For the text-containing cell, return its midpoint in (x, y) coordinate format. 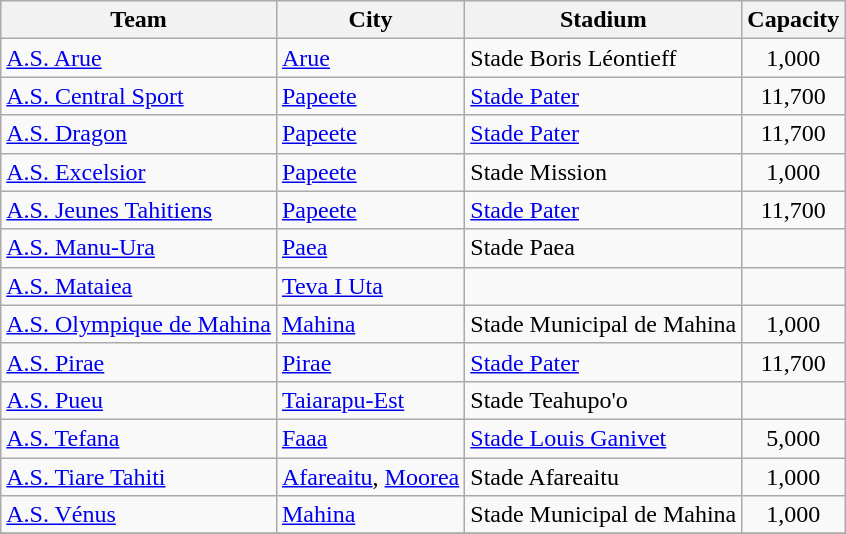
Capacity (794, 20)
Team (139, 20)
Stade Afareaitu (604, 477)
Taiarapu-Est (370, 400)
Stade Mission (604, 172)
A.S. Jeunes Tahitiens (139, 210)
Afareaitu, Moorea (370, 477)
Stade Paea (604, 248)
Teva I Uta (370, 286)
A.S. Central Sport (139, 96)
A.S. Tiare Tahiti (139, 477)
Stade Teahupo'o (604, 400)
5,000 (794, 438)
A.S. Arue (139, 58)
Faaa (370, 438)
A.S. Pirae (139, 362)
Paea (370, 248)
A.S. Vénus (139, 515)
City (370, 20)
A.S. Tefana (139, 438)
Stadium (604, 20)
A.S. Mataiea (139, 286)
A.S. Excelsior (139, 172)
A.S. Manu-Ura (139, 248)
A.S. Dragon (139, 134)
A.S. Pueu (139, 400)
Arue (370, 58)
Pirae (370, 362)
Stade Louis Ganivet (604, 438)
A.S. Olympique de Mahina (139, 324)
Stade Boris Léontieff (604, 58)
